Scan for the cell matching the given text and deliver its [x, y] coordinate at center. 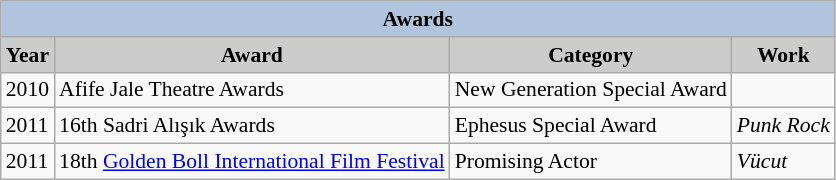
Year [28, 55]
Ephesus Special Award [591, 126]
Awards [418, 19]
Category [591, 55]
Work [784, 55]
Punk Rock [784, 126]
Promising Actor [591, 162]
16th Sadri Alışık Awards [252, 126]
Award [252, 55]
Afife Jale Theatre Awards [252, 90]
2010 [28, 90]
18th Golden Boll International Film Festival [252, 162]
New Generation Special Award [591, 90]
Vücut [784, 162]
